Pinpoint the cell where the given text exists, returning its (X, Y) midpoint coordinate. 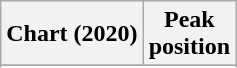
Peakposition (189, 34)
Chart (2020) (72, 34)
